Provide the [X, Y] coordinate of the cell's center where the given text is located.  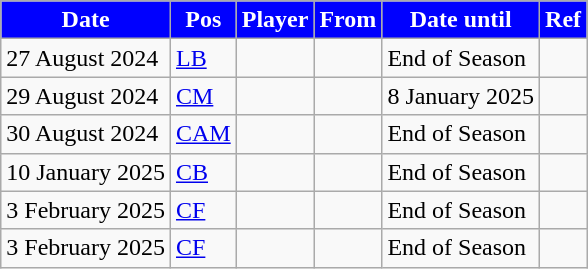
8 January 2025 [461, 96]
Player [275, 20]
30 August 2024 [86, 134]
27 August 2024 [86, 58]
10 January 2025 [86, 172]
Date [86, 20]
From [348, 20]
Date until [461, 20]
Ref [564, 20]
29 August 2024 [86, 96]
Pos [203, 20]
CB [203, 172]
CAM [203, 134]
CM [203, 96]
LB [203, 58]
